Scan for the cell matching the given text and deliver its [x, y] coordinate at center. 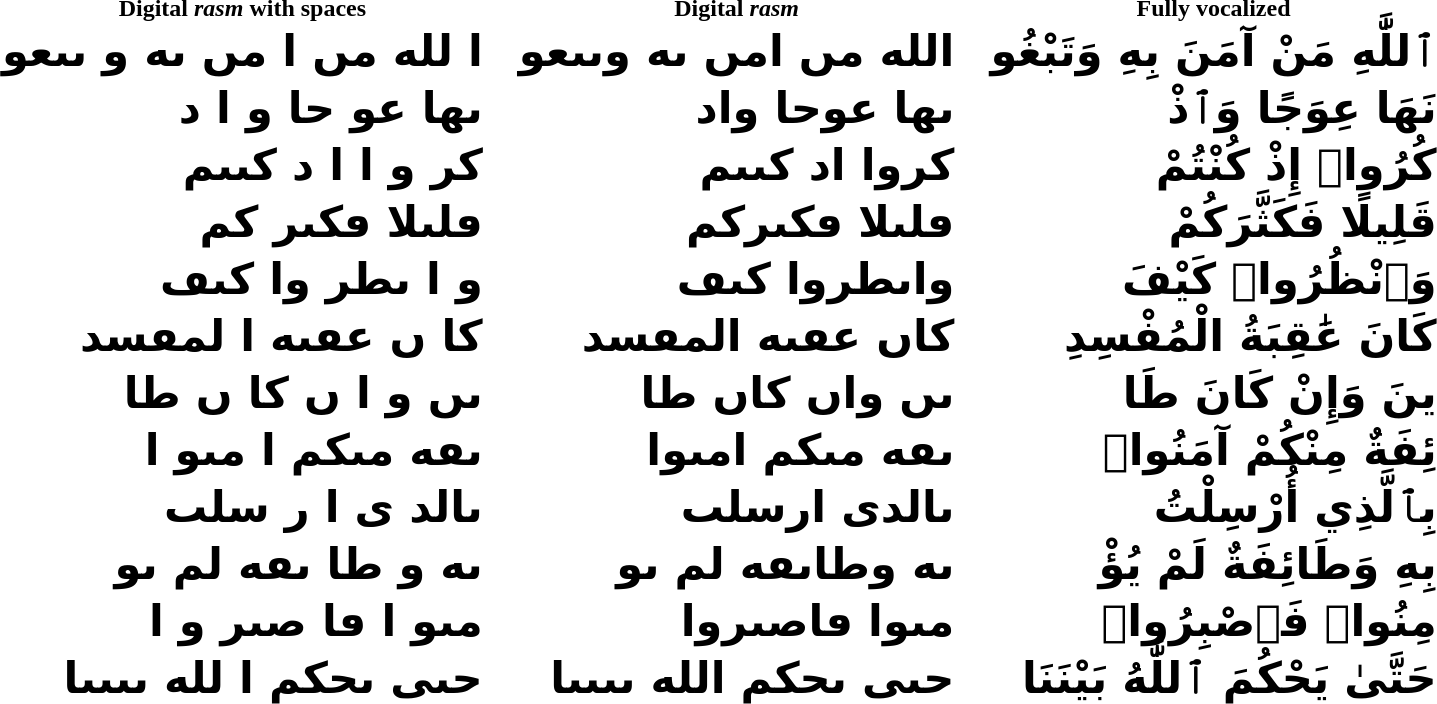
ٮں واں کاں طا [737, 392]
ٮالدى ارسلٮ [737, 506]
الل‍ه مں امں ٮه وٮٮعو [737, 50]
کاں عڡٮه المڡسد [737, 336]
مٮوا ڡاصٮروا [737, 620]
کروا اد کٮٮم [737, 164]
واٮطروا کٮڡ [737, 278]
ٮه وطاٮڡه لم ٮو [737, 564]
ٮها عوحا واد [737, 108]
ڡلٮلا ڡکٮرکم [737, 222]
ٮڡه مٮکم امٮوا [737, 450]
